Determine the [x, y] coordinate at the center of the cell enclosing the given text.  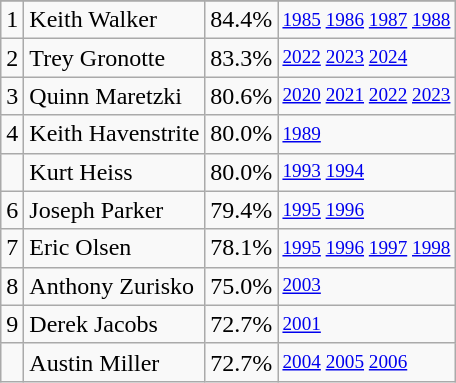
83.3% [242, 58]
75.0% [242, 286]
Anthony Zurisko [114, 286]
2022 2023 2024 [366, 58]
1 [12, 20]
3 [12, 96]
2003 [366, 286]
1985 1986 1987 1988 [366, 20]
79.4% [242, 210]
9 [12, 324]
2020 2021 2022 2023 [366, 96]
Keith Havenstrite [114, 134]
7 [12, 248]
Austin Miller [114, 362]
1995 1996 1997 1998 [366, 248]
8 [12, 286]
Derek Jacobs [114, 324]
Kurt Heiss [114, 172]
1989 [366, 134]
1993 1994 [366, 172]
2004 2005 2006 [366, 362]
Quinn Maretzki [114, 96]
84.4% [242, 20]
Keith Walker [114, 20]
4 [12, 134]
2 [12, 58]
Joseph Parker [114, 210]
Eric Olsen [114, 248]
80.6% [242, 96]
78.1% [242, 248]
2001 [366, 324]
Trey Gronotte [114, 58]
1995 1996 [366, 210]
6 [12, 210]
